Provide the [X, Y] coordinate of the cell's center where the given text is located.  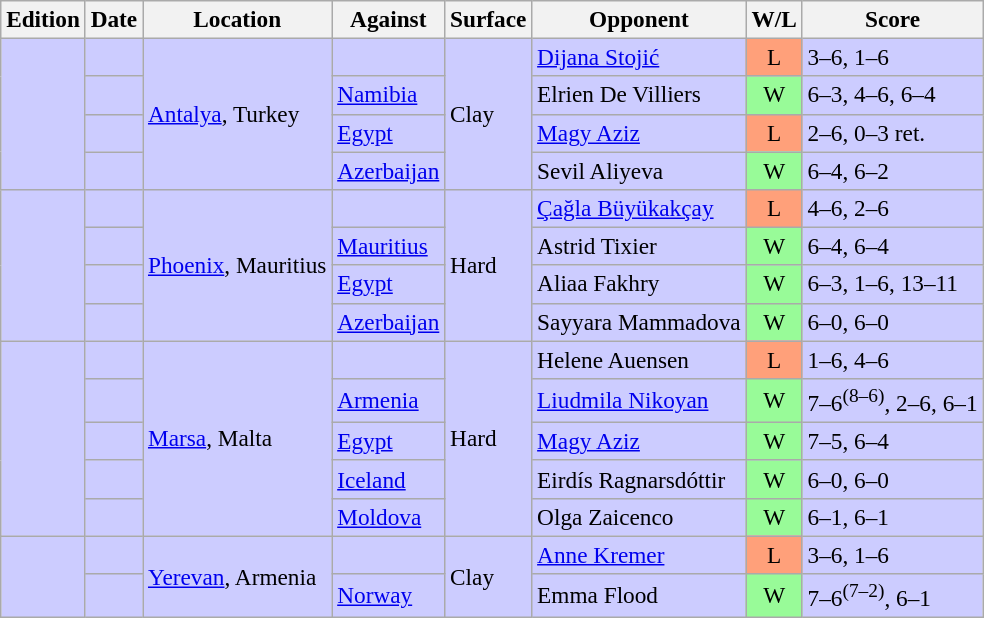
Emma Flood [639, 595]
Olga Zaicenco [639, 517]
Helene Auensen [639, 359]
Yerevan, Armenia [238, 576]
Elrien De Villiers [639, 95]
Date [114, 19]
Dijana Stojić [639, 57]
Score [892, 19]
Edition [44, 19]
Opponent [639, 19]
Antalya, Turkey [238, 114]
Sevil Aliyeva [639, 170]
Surface [488, 19]
Çağla Büyükakçay [639, 208]
Anne Kremer [639, 554]
Phoenix, Mauritius [238, 264]
6–4, 6–4 [892, 246]
Location [238, 19]
W/L [774, 19]
6–3, 1–6, 13–11 [892, 284]
Aliaa Fakhry [639, 284]
Eirdís Ragnarsdóttir [639, 479]
7–5, 6–4 [892, 441]
1–6, 4–6 [892, 359]
Armenia [388, 400]
Astrid Tixier [639, 246]
Moldova [388, 517]
Mauritius [388, 246]
7–6(8–6), 2–6, 6–1 [892, 400]
Norway [388, 595]
Iceland [388, 479]
6–3, 4–6, 6–4 [892, 95]
Namibia [388, 95]
6–4, 6–2 [892, 170]
Sayyara Mammadova [639, 322]
4–6, 2–6 [892, 208]
7–6(7–2), 6–1 [892, 595]
Against [388, 19]
Marsa, Malta [238, 438]
Liudmila Nikoyan [639, 400]
6–1, 6–1 [892, 517]
2–6, 0–3 ret. [892, 133]
